Provide the [X, Y] coordinate of the cell's center where the given text is located.  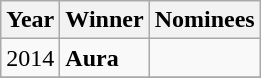
2014 [30, 58]
Winner [104, 20]
Year [30, 20]
Aura [104, 58]
Nominees [204, 20]
